Return (x, y) of the center of cell containing provided text 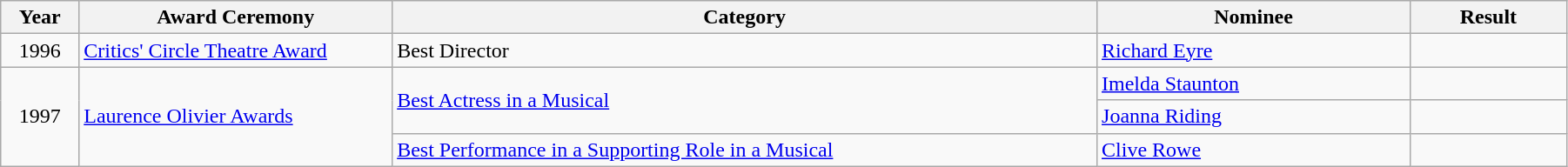
Clive Rowe (1254, 150)
Best Director (745, 50)
Best Actress in a Musical (745, 100)
1997 (40, 117)
Year (40, 17)
Result (1488, 17)
Critics' Circle Theatre Award (236, 50)
Best Performance in a Supporting Role in a Musical (745, 150)
Award Ceremony (236, 17)
Imelda Staunton (1254, 83)
Richard Eyre (1254, 50)
Category (745, 17)
Laurence Olivier Awards (236, 117)
Nominee (1254, 17)
Joanna Riding (1254, 117)
1996 (40, 50)
